Identify which cell holds the provided text, then report its (x, y) central coordinate. 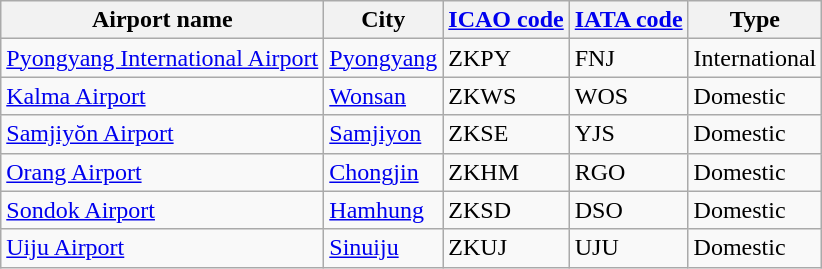
International (755, 58)
ZKPY (506, 58)
ICAO code (506, 20)
Sinuiju (384, 248)
Orang Airport (162, 172)
Kalma Airport (162, 96)
Chongjin (384, 172)
Hamhung (384, 210)
FNJ (628, 58)
ZKSE (506, 134)
Sondok Airport (162, 210)
ZKHM (506, 172)
ZKSD (506, 210)
YJS (628, 134)
ZKUJ (506, 248)
Uiju Airport (162, 248)
Pyongyang International Airport (162, 58)
IATA code (628, 20)
UJU (628, 248)
Airport name (162, 20)
Samjiyŏn Airport (162, 134)
Pyongyang (384, 58)
RGO (628, 172)
Wonsan (384, 96)
Type (755, 20)
WOS (628, 96)
City (384, 20)
ZKWS (506, 96)
Samjiyon (384, 134)
DSO (628, 210)
